Identify which cell holds the provided text, then report its [x, y] central coordinate. 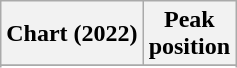
Chart (2022) [72, 34]
Peakposition [189, 34]
